Return (X, Y) of the center of cell containing provided text 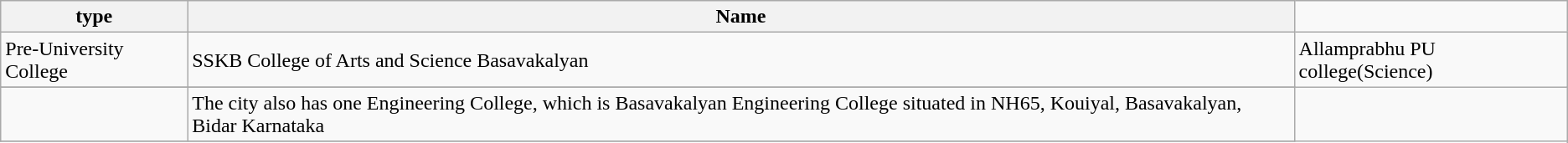
Allamprabhu PU college(Science) (1431, 60)
SSKB College of Arts and Science Basavakalyan (740, 60)
Name (740, 17)
Pre-University College (94, 60)
type (94, 17)
The city also has one Engineering College, which is Basavakalyan Engineering College situated in NH65, Kouiyal, Basavakalyan, Bidar Karnataka (740, 114)
